Search for the cell housing the specified text and yield its [x, y] center coordinate. 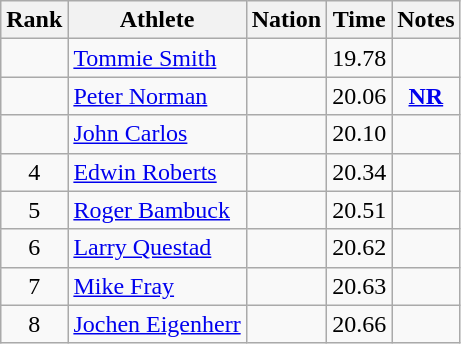
Mike Fray [157, 286]
Tommie Smith [157, 58]
Edwin Roberts [157, 172]
4 [34, 172]
19.78 [360, 58]
20.66 [360, 324]
John Carlos [157, 134]
20.06 [360, 96]
NR [426, 96]
Peter Norman [157, 96]
Roger Bambuck [157, 210]
5 [34, 210]
Time [360, 20]
Rank [34, 20]
20.63 [360, 286]
20.10 [360, 134]
7 [34, 286]
8 [34, 324]
20.51 [360, 210]
20.34 [360, 172]
Larry Questad [157, 248]
Nation [286, 20]
Athlete [157, 20]
Notes [426, 20]
Jochen Eigenherr [157, 324]
20.62 [360, 248]
6 [34, 248]
